For the text-containing cell, return its midpoint in [X, Y] coordinate format. 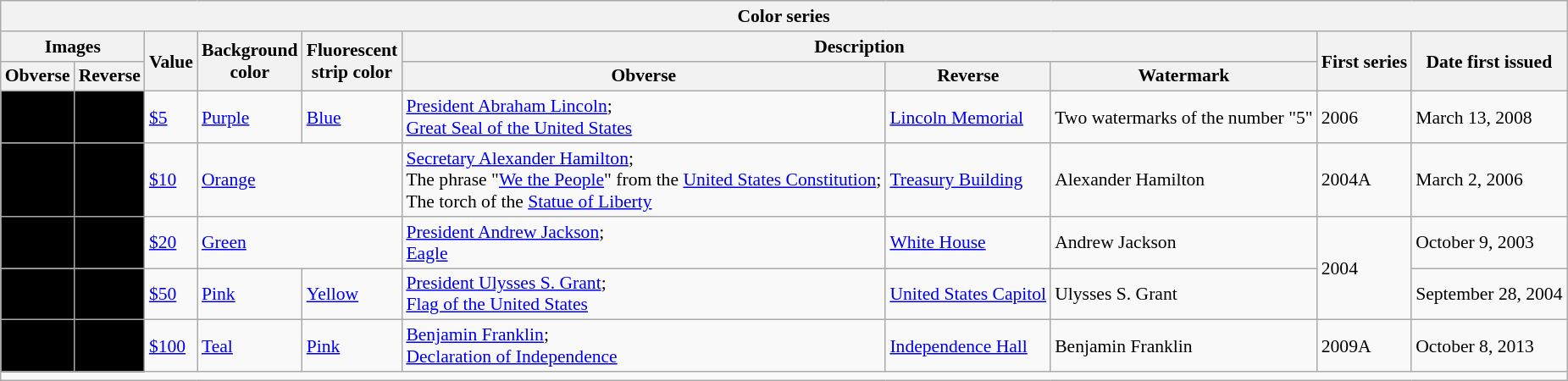
October 9, 2003 [1489, 242]
Alexander Hamilton [1184, 179]
President Ulysses S. Grant;Flag of the United States [644, 295]
2004A [1364, 179]
Teal [250, 345]
Two water­marks of the number "5" [1184, 117]
Treasury Building [967, 179]
$10 [171, 179]
Yellow [352, 295]
Purple [250, 117]
September 28, 2004 [1489, 295]
$20 [171, 242]
United States Capitol [967, 295]
March 13, 2008 [1489, 117]
Independence Hall [967, 345]
$5 [171, 117]
Fluores­centstrip color [352, 61]
Description [859, 47]
White House [967, 242]
Ulysses S. Grant [1184, 295]
Lincoln Memorial [967, 117]
2004 [1364, 268]
Orange [300, 179]
Color series [784, 16]
President Andrew Jackson;Eagle [644, 242]
Benjamin Franklin [1184, 345]
2006 [1364, 117]
Green [300, 242]
First series [1364, 61]
October 8, 2013 [1489, 345]
Water­mark [1184, 76]
Back­groundcolor [250, 61]
President Abraham Lincoln;Great Seal of the United States [644, 117]
Blue [352, 117]
Andrew Jackson [1184, 242]
2009A [1364, 345]
Benjamin Franklin;Declaration of Independence [644, 345]
$100 [171, 345]
Secretary Alexander Hamilton;The phrase "We the People" from the United States Constitution;The torch of the Statue of Liberty [644, 179]
March 2, 2006 [1489, 179]
Images [73, 47]
$50 [171, 295]
Date first issued [1489, 61]
Value [171, 61]
